From the cell containing the given text, extract its center point as [X, Y] coordinate. 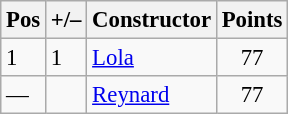
Pos [24, 20]
Constructor [152, 20]
— [24, 95]
Points [252, 20]
Lola [152, 58]
Reynard [152, 95]
+/– [66, 20]
